Locate the cell with the specified text and output its [X, Y] center coordinate. 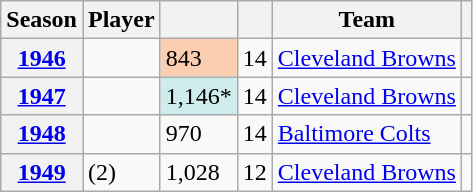
(2) [121, 172]
Baltimore Colts [366, 134]
1948 [42, 134]
Season [42, 20]
1,028 [198, 172]
843 [198, 58]
Player [121, 20]
1,146* [198, 96]
Team [366, 20]
1949 [42, 172]
1947 [42, 96]
970 [198, 134]
12 [254, 172]
1946 [42, 58]
